Search for the cell housing the specified text and yield its [X, Y] center coordinate. 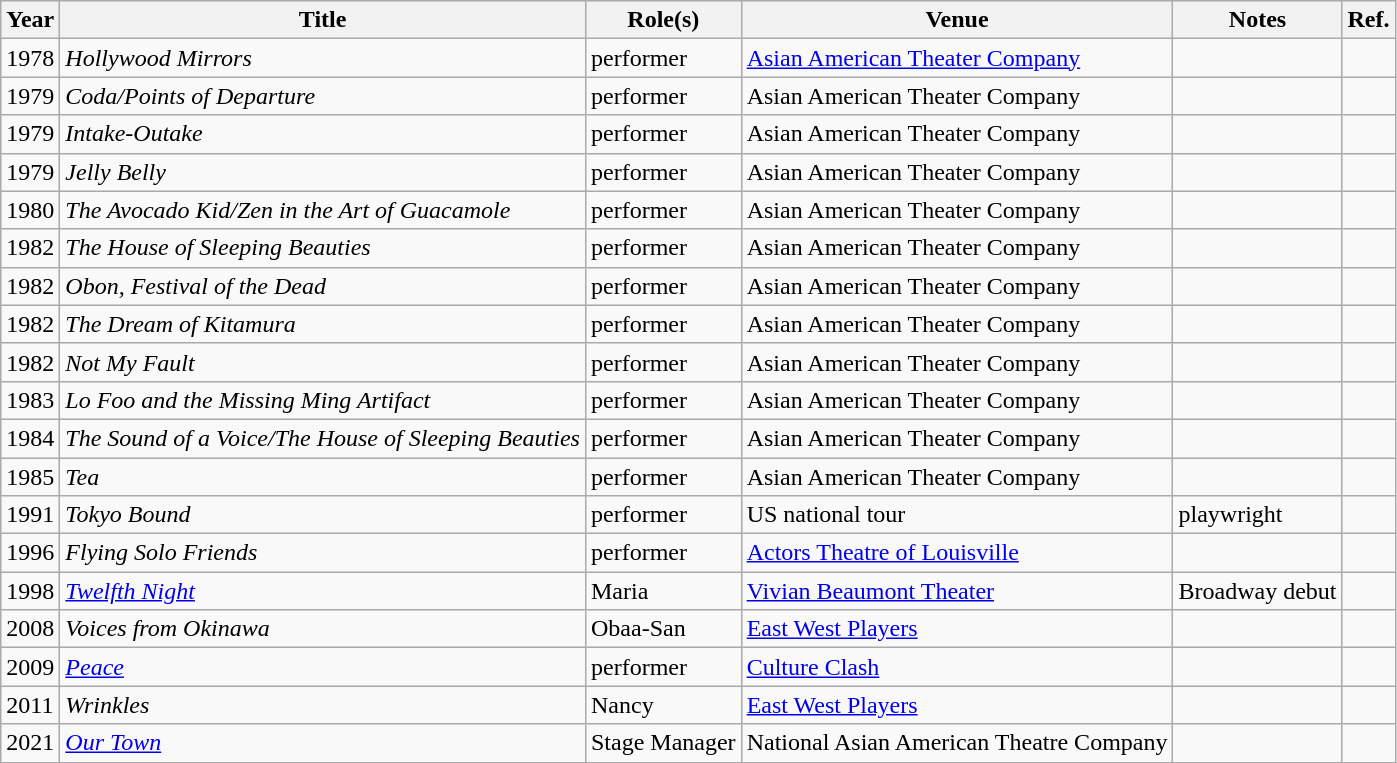
Twelfth Night [323, 591]
Our Town [323, 743]
playwright [1258, 515]
Broadway debut [1258, 591]
1985 [30, 477]
Stage Manager [663, 743]
Venue [957, 20]
Ref. [1368, 20]
Tokyo Bound [323, 515]
Obon, Festival of the Dead [323, 286]
2008 [30, 629]
Title [323, 20]
1998 [30, 591]
Obaa-San [663, 629]
1978 [30, 58]
Wrinkles [323, 705]
Actors Theatre of Louisville [957, 553]
Maria [663, 591]
Jelly Belly [323, 172]
2011 [30, 705]
National Asian American Theatre Company [957, 743]
Coda/Points of Departure [323, 96]
Flying Solo Friends [323, 553]
1996 [30, 553]
Vivian Beaumont Theater [957, 591]
2021 [30, 743]
The Dream of Kitamura [323, 324]
1983 [30, 400]
Role(s) [663, 20]
Year [30, 20]
Lo Foo and the Missing Ming Artifact [323, 400]
1980 [30, 210]
The Avocado Kid/Zen in the Art of Guacamole [323, 210]
1991 [30, 515]
1984 [30, 438]
Culture Clash [957, 667]
Not My Fault [323, 362]
Voices from Okinawa [323, 629]
Tea [323, 477]
Peace [323, 667]
The Sound of a Voice/The House of Sleeping Beauties [323, 438]
Nancy [663, 705]
Notes [1258, 20]
Intake-Outake [323, 134]
2009 [30, 667]
The House of Sleeping Beauties [323, 248]
Hollywood Mirrors [323, 58]
US national tour [957, 515]
